Identify which cell holds the provided text, then report its [x, y] central coordinate. 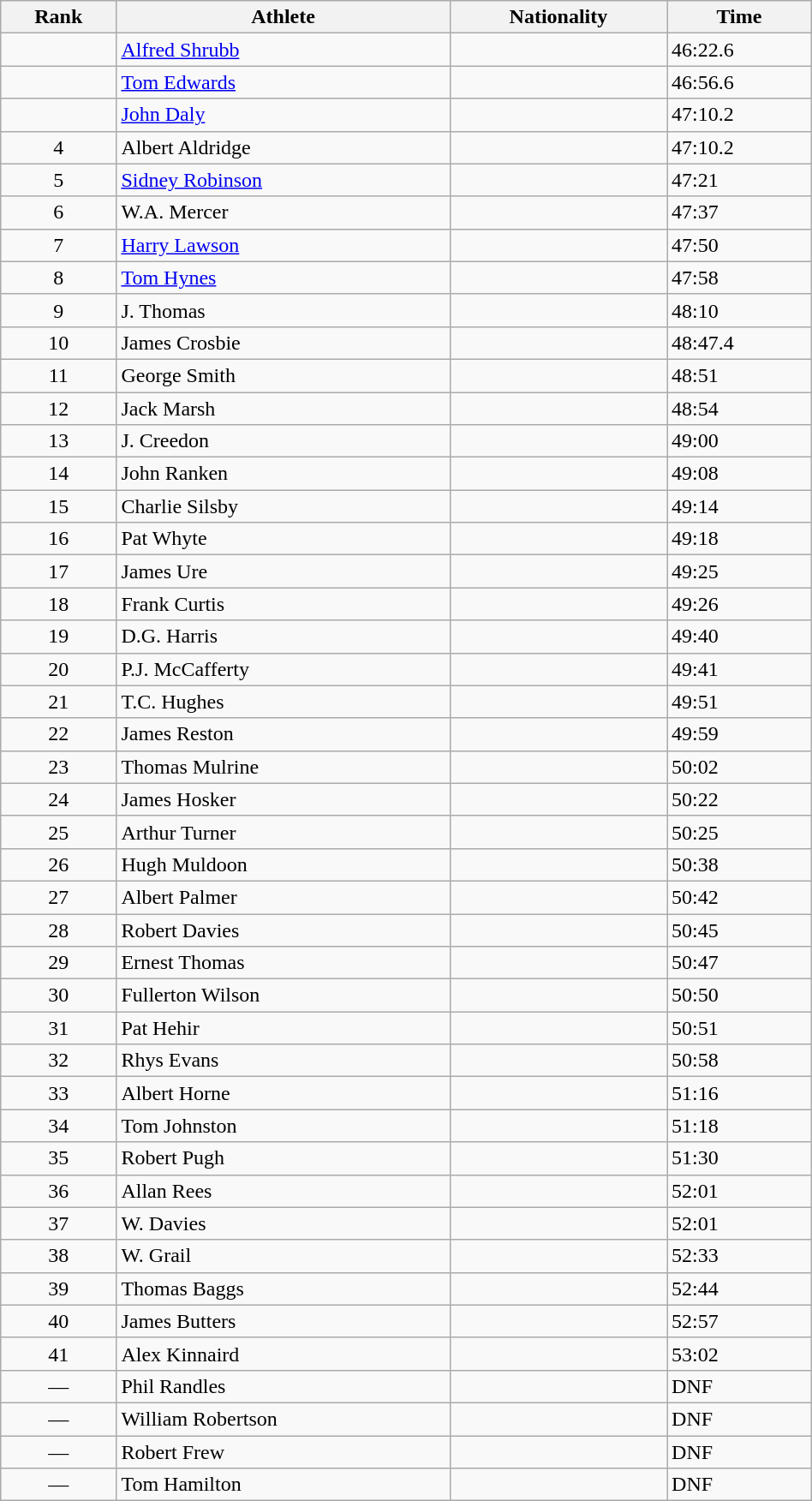
35 [58, 1158]
49:51 [740, 702]
Rank [58, 17]
29 [58, 963]
49:25 [740, 571]
32 [58, 1061]
34 [58, 1126]
George Smith [283, 375]
19 [58, 637]
10 [58, 343]
Nationality [558, 17]
49:08 [740, 474]
Sidney Robinson [283, 180]
50:38 [740, 864]
4 [58, 147]
Alex Kinnaird [283, 1354]
49:00 [740, 441]
Tom Edwards [283, 82]
James Hosker [283, 799]
D.G. Harris [283, 637]
50:47 [740, 963]
41 [58, 1354]
7 [58, 245]
20 [58, 669]
48:47.4 [740, 343]
28 [58, 930]
Ernest Thomas [283, 963]
40 [58, 1321]
49:18 [740, 539]
Allan Rees [283, 1191]
Arthur Turner [283, 832]
Fullerton Wilson [283, 996]
Tom Hamilton [283, 1485]
Albert Horne [283, 1093]
13 [58, 441]
49:41 [740, 669]
6 [58, 212]
50:58 [740, 1061]
38 [58, 1256]
49:26 [740, 604]
James Crosbie [283, 343]
Albert Aldridge [283, 147]
49:40 [740, 637]
48:10 [740, 310]
W. Davies [283, 1223]
Pat Hehir [283, 1028]
46:56.6 [740, 82]
50:22 [740, 799]
9 [58, 310]
21 [58, 702]
50:25 [740, 832]
50:02 [740, 767]
John Daly [283, 115]
T.C. Hughes [283, 702]
J. Thomas [283, 310]
Tom Hynes [283, 278]
Time [740, 17]
J. Creedon [283, 441]
37 [58, 1223]
49:59 [740, 734]
Alfred Shrubb [283, 50]
51:16 [740, 1093]
John Ranken [283, 474]
17 [58, 571]
46:22.6 [740, 50]
23 [58, 767]
Phil Randles [283, 1386]
33 [58, 1093]
12 [58, 409]
Rhys Evans [283, 1061]
49:14 [740, 506]
Thomas Mulrine [283, 767]
47:37 [740, 212]
Harry Lawson [283, 245]
William Robertson [283, 1419]
50:50 [740, 996]
18 [58, 604]
Thomas Baggs [283, 1289]
Athlete [283, 17]
Jack Marsh [283, 409]
James Butters [283, 1321]
47:58 [740, 278]
Frank Curtis [283, 604]
48:54 [740, 409]
P.J. McCafferty [283, 669]
50:42 [740, 897]
8 [58, 278]
50:45 [740, 930]
14 [58, 474]
26 [58, 864]
James Reston [283, 734]
W. Grail [283, 1256]
24 [58, 799]
Robert Frew [283, 1452]
36 [58, 1191]
47:21 [740, 180]
52:33 [740, 1256]
51:18 [740, 1126]
Robert Pugh [283, 1158]
5 [58, 180]
16 [58, 539]
39 [58, 1289]
James Ure [283, 571]
50:51 [740, 1028]
11 [58, 375]
15 [58, 506]
Tom Johnston [283, 1126]
27 [58, 897]
25 [58, 832]
31 [58, 1028]
22 [58, 734]
47:50 [740, 245]
48:51 [740, 375]
W.A. Mercer [283, 212]
Robert Davies [283, 930]
Charlie Silsby [283, 506]
30 [58, 996]
51:30 [740, 1158]
Albert Palmer [283, 897]
Hugh Muldoon [283, 864]
52:44 [740, 1289]
53:02 [740, 1354]
52:57 [740, 1321]
Pat Whyte [283, 539]
